Search for the cell housing the specified text and yield its [x, y] center coordinate. 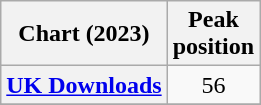
Peakposition [213, 34]
UK Downloads [84, 85]
56 [213, 85]
Chart (2023) [84, 34]
